Extract the (x, y) coordinate from the center of the cell holding the provided text.  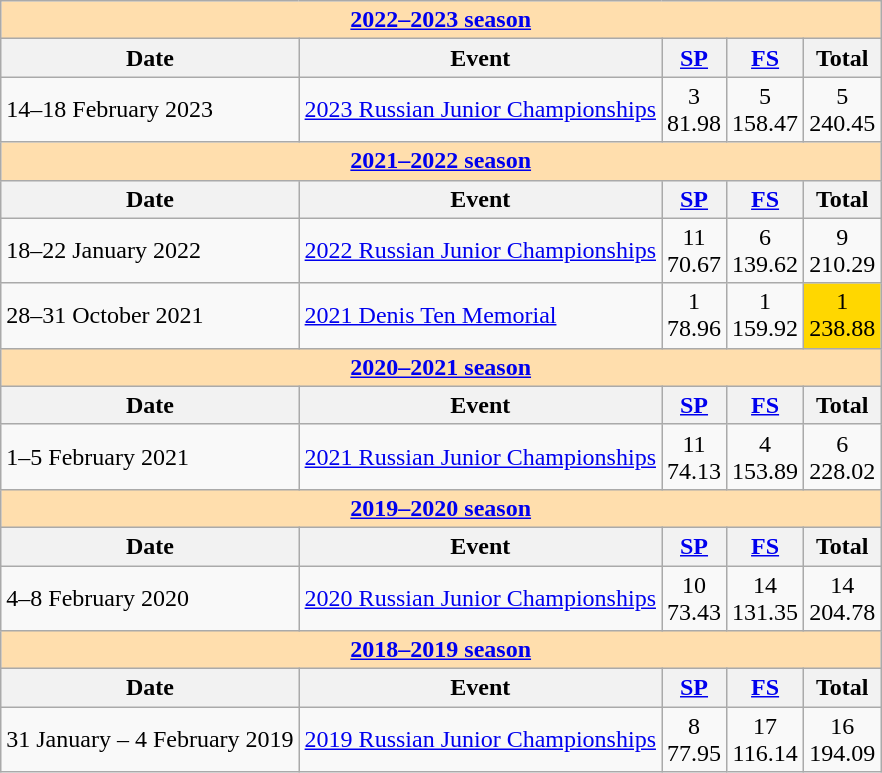
2021–2022 season (441, 161)
14–18 February 2023 (150, 110)
6 139.62 (766, 250)
4 153.89 (766, 456)
5 158.47 (766, 110)
1 238.88 (842, 316)
11 70.67 (694, 250)
2021 Russian Junior Championships (480, 456)
1 159.92 (766, 316)
1–5 February 2021 (150, 456)
5 240.45 (842, 110)
2022 Russian Junior Championships (480, 250)
16 194.09 (842, 740)
1 78.96 (694, 316)
9 210.29 (842, 250)
11 74.13 (694, 456)
2020 Russian Junior Championships (480, 598)
2019–2020 season (441, 508)
28–31 October 2021 (150, 316)
17 116.14 (766, 740)
10 73.43 (694, 598)
8 77.95 (694, 740)
2019 Russian Junior Championships (480, 740)
14 204.78 (842, 598)
4–8 February 2020 (150, 598)
2021 Denis Ten Memorial (480, 316)
2023 Russian Junior Championships (480, 110)
14 131.35 (766, 598)
18–22 January 2022 (150, 250)
31 January – 4 February 2019 (150, 740)
6 228.02 (842, 456)
3 81.98 (694, 110)
2020–2021 season (441, 367)
2018–2019 season (441, 650)
2022–2023 season (441, 20)
